Extract the [x, y] coordinate from the center of the cell holding the provided text.  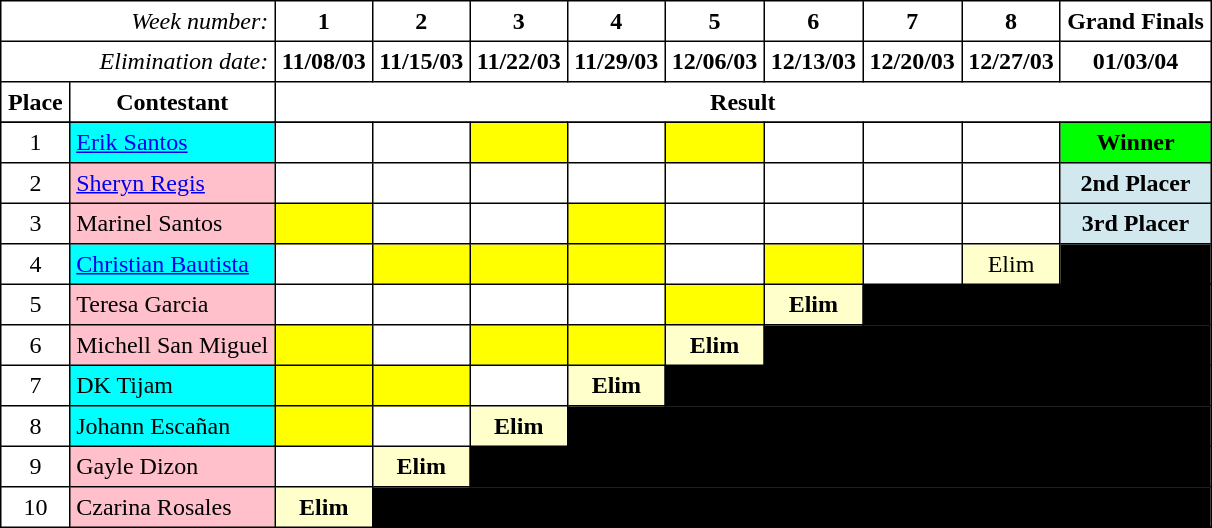
Gayle Dizon [172, 466]
10 [35, 507]
2nd Placer [1135, 183]
11/08/03 [324, 61]
9 [35, 466]
DK Tijam [172, 385]
12/27/03 [1012, 61]
Johann Escañan [172, 426]
01/03/04 [1135, 61]
3rd Placer [1135, 223]
Marinel Santos [172, 223]
Christian Bautista [172, 264]
12/20/03 [912, 61]
Sheryn Regis [172, 183]
Contestant [172, 102]
Michell San Miguel [172, 345]
Grand Finals [1135, 21]
Winner [1135, 142]
Week number: [138, 21]
Place [35, 102]
12/06/03 [714, 61]
12/13/03 [814, 61]
Czarina Rosales [172, 507]
Erik Santos [172, 142]
Elimination date: [138, 61]
11/22/03 [519, 61]
11/29/03 [617, 61]
Result [743, 102]
Teresa Garcia [172, 304]
11/15/03 [421, 61]
